From the cell containing the given text, extract its center point as [x, y] coordinate. 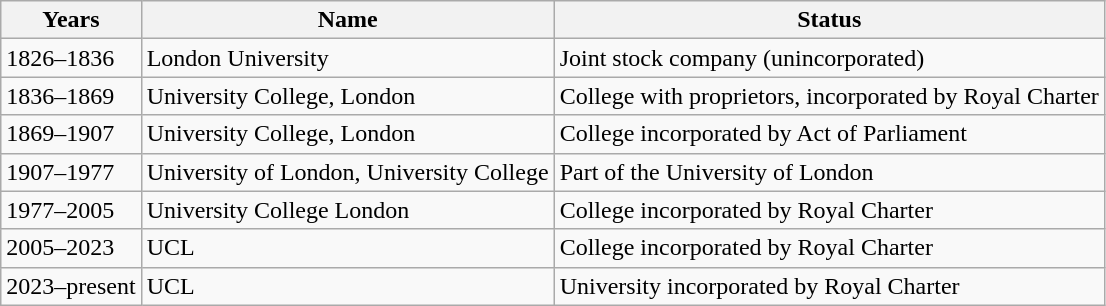
2023–present [71, 286]
1826–1836 [71, 58]
University incorporated by Royal Charter [829, 286]
Name [348, 20]
1836–1869 [71, 96]
1907–1977 [71, 172]
College with proprietors, incorporated by Royal Charter [829, 96]
London University [348, 58]
University College London [348, 210]
Years [71, 20]
2005–2023 [71, 248]
College incorporated by Act of Parliament [829, 134]
University of London, University College [348, 172]
Joint stock company (unincorporated) [829, 58]
1869–1907 [71, 134]
Status [829, 20]
Part of the University of London [829, 172]
1977–2005 [71, 210]
